Capture the cell that displays the provided text and extract its (X, Y) central coordinate. 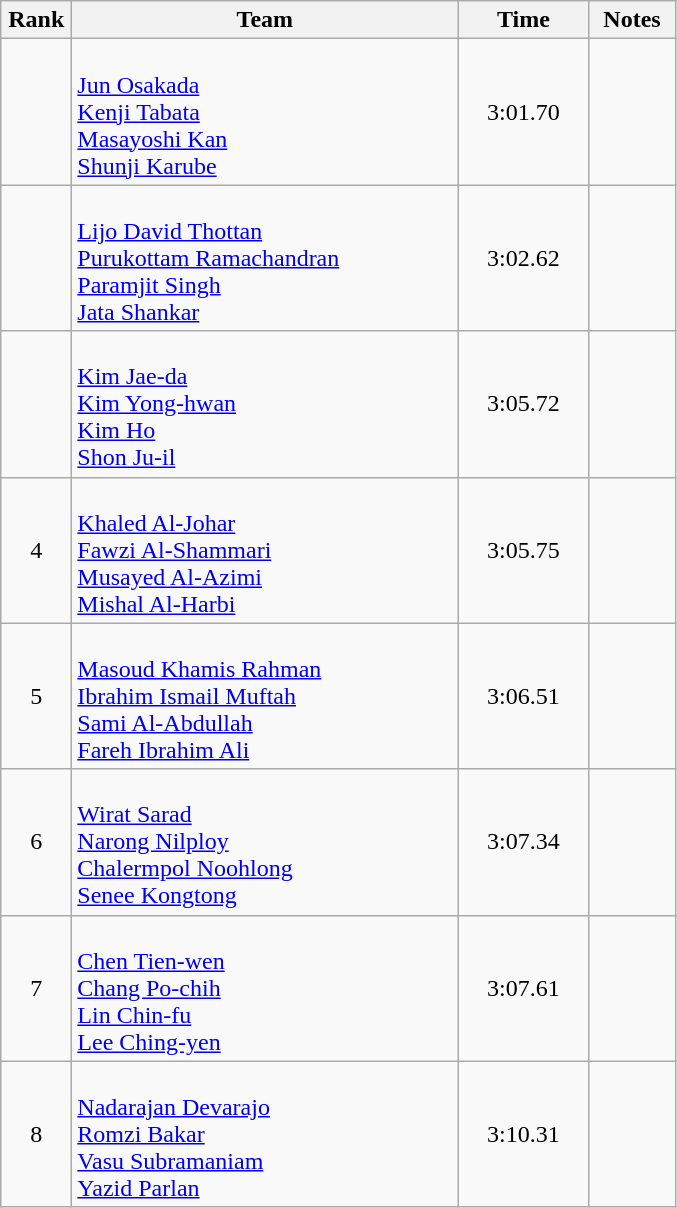
3:10.31 (524, 1134)
Lijo David ThottanPurukottam RamachandranParamjit SinghJata Shankar (265, 258)
Rank (36, 20)
3:05.72 (524, 404)
3:06.51 (524, 696)
5 (36, 696)
3:02.62 (524, 258)
4 (36, 550)
3:07.61 (524, 988)
Jun OsakadaKenji TabataMasayoshi KanShunji Karube (265, 112)
Masoud Khamis RahmanIbrahim Ismail MuftahSami Al-AbdullahFareh Ibrahim Ali (265, 696)
Wirat SaradNarong NilployChalermpol NoohlongSenee Kongtong (265, 842)
Kim Jae-daKim Yong-hwanKim HoShon Ju-il (265, 404)
3:05.75 (524, 550)
3:07.34 (524, 842)
Nadarajan DevarajoRomzi BakarVasu SubramaniamYazid Parlan (265, 1134)
Khaled Al-JoharFawzi Al-ShammariMusayed Al-AzimiMishal Al-Harbi (265, 550)
7 (36, 988)
Chen Tien-wenChang Po-chihLin Chin-fuLee Ching-yen (265, 988)
3:01.70 (524, 112)
6 (36, 842)
8 (36, 1134)
Time (524, 20)
Team (265, 20)
Notes (632, 20)
